Locate the cell with the specified text and output its (X, Y) center coordinate. 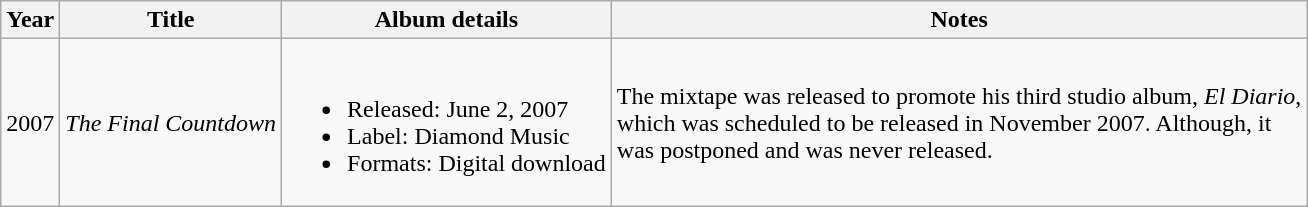
Album details (447, 20)
Notes (959, 20)
The Final Countdown (171, 122)
2007 (30, 122)
Released: June 2, 2007Label: Diamond MusicFormats: Digital download (447, 122)
Year (30, 20)
Title (171, 20)
